Extract the [x, y] coordinate from the center of the cell holding the provided text.  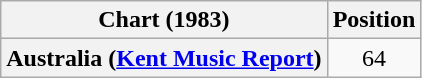
64 [374, 58]
Australia (Kent Music Report) [164, 58]
Chart (1983) [164, 20]
Position [374, 20]
